Determine the (x, y) coordinate at the center of the cell enclosing the given text.  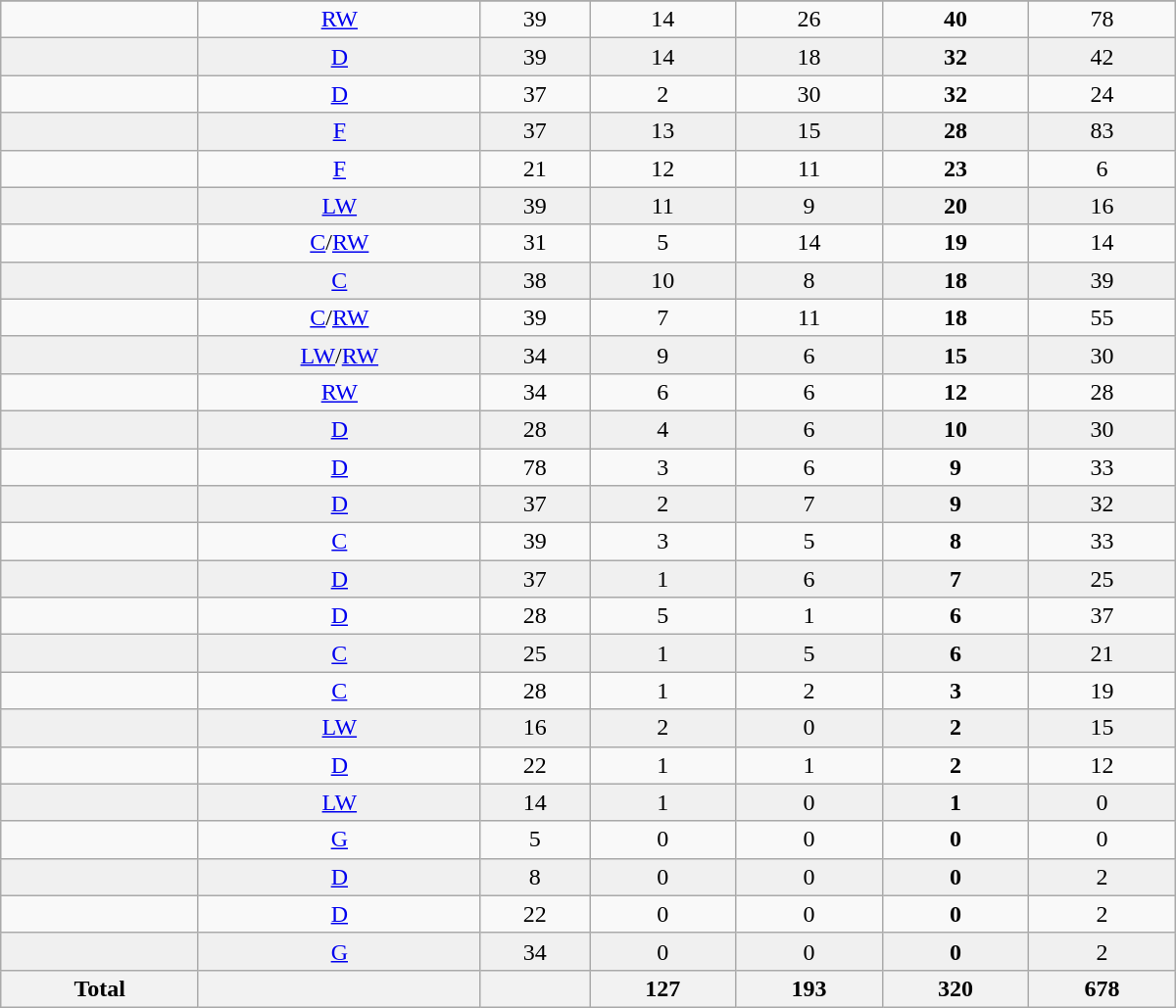
4 (662, 429)
83 (1102, 131)
127 (662, 988)
26 (809, 20)
193 (809, 988)
24 (1102, 94)
42 (1102, 57)
40 (955, 20)
Total (100, 988)
LW/RW (339, 355)
20 (955, 206)
38 (535, 280)
13 (662, 131)
55 (1102, 317)
678 (1102, 988)
23 (955, 168)
31 (535, 243)
320 (955, 988)
